Find where the given text appears and provide that cell's center as (x, y) coordinate. 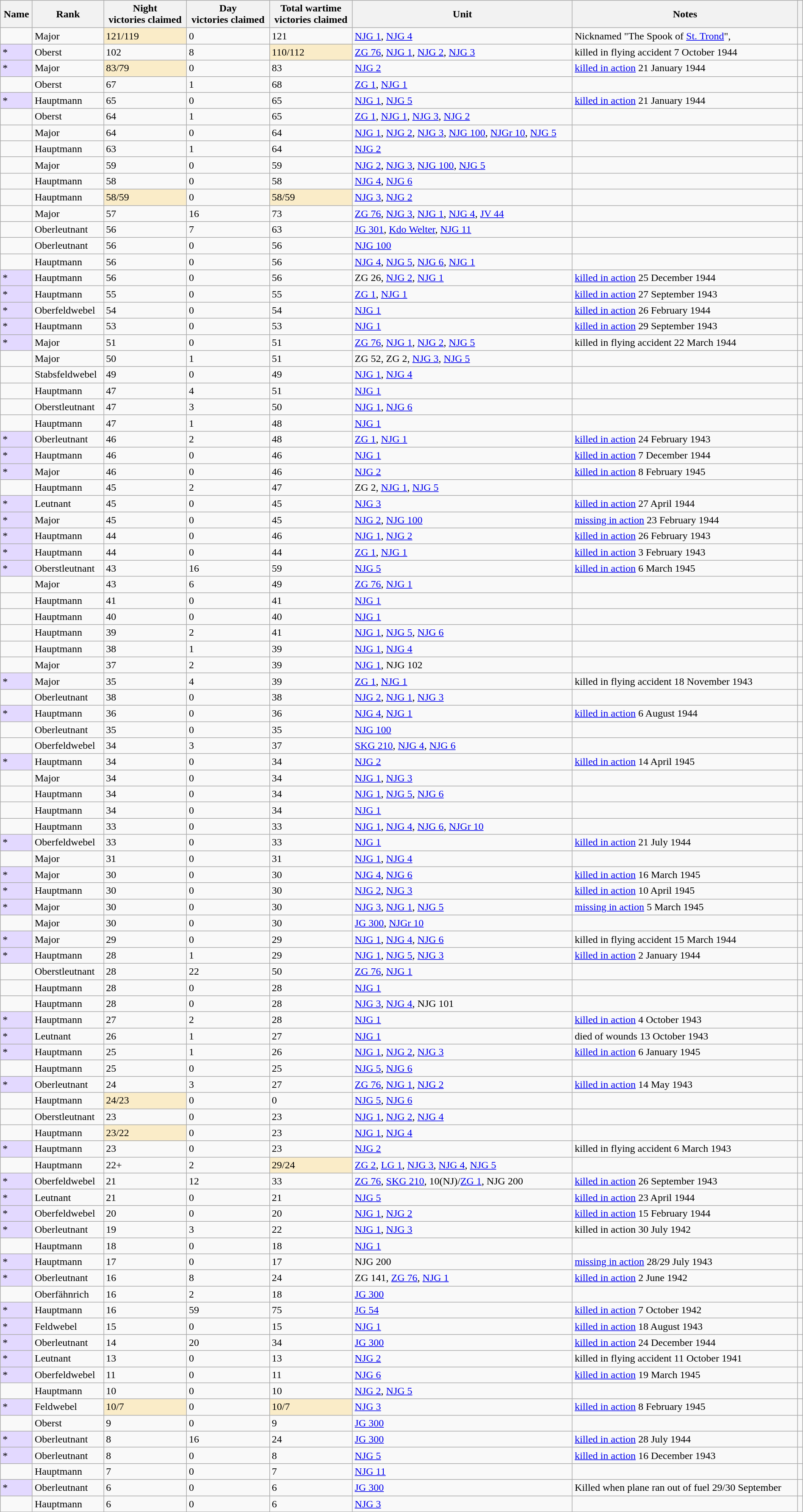
Nightvictories claimed (145, 14)
NJG 2, NJG 3, NJG 100, NJG 5 (462, 165)
killed in action 21 July 1944 (685, 842)
Dayvictories claimed (228, 14)
NJG 1, NJG 2, NJG 3, NJG 100, NJGr 10, NJG 5 (462, 133)
killed in action 24 February 1943 (685, 439)
killed in action 4 October 1943 (685, 1020)
NJG 3, NJG 4, NJG 101 (462, 1004)
NJG 4, NJG 1 (462, 713)
83 (311, 68)
killed in action 18 August 1943 (685, 1326)
Oberfähnrich (68, 1294)
died of wounds 13 October 1943 (685, 1036)
killed in action 14 April 1945 (685, 762)
ZG 76, NJG 1, NJG 2, NJG 5 (462, 342)
22+ (145, 1165)
SKG 210, NJG 4, NJG 6 (462, 746)
killed in action 28 July 1944 (685, 1439)
killed in flying accident 18 November 1943 (685, 681)
JG 300, NJGr 10 (462, 923)
killed in action 30 July 1942 (685, 1229)
12 (228, 1181)
missing in action 5 March 1945 (685, 907)
NJG 6 (462, 1375)
Total wartimevictories claimed (311, 14)
83/79 (145, 68)
67 (145, 84)
57 (145, 213)
ZG 2, NJG 1, NJG 5 (462, 488)
JG 301, Kdo Welter, NJG 11 (462, 230)
NJG 2, NJG 5 (462, 1391)
JG 54 (462, 1310)
killed in action 3 February 1943 (685, 552)
killed in action 2 January 1944 (685, 955)
ZG 2, LG 1, NJG 3, NJG 4, NJG 5 (462, 1165)
73 (311, 213)
ZG 52, ZG 2, NJG 3, NJG 5 (462, 359)
killed in action 24 December 1944 (685, 1342)
killed in action 26 February 1943 (685, 536)
killed in flying accident 6 March 1943 (685, 1149)
ZG 76, NJG 1, NJG 2, NJG 3 (462, 52)
NJG 3, NJG 1, NJG 5 (462, 907)
killed in action 7 December 1944 (685, 455)
ZG 1, NJG 1, NJG 3, NJG 2 (462, 117)
killed in action 26 September 1943 (685, 1181)
121/119 (145, 36)
killed in flying accident 15 March 1944 (685, 939)
killed in action 6 August 1944 (685, 713)
NJG 1, NJG 4, NJG 6 (462, 939)
NJG 11 (462, 1471)
68 (311, 84)
NJG 1, NJG 102 (462, 665)
killed in action 7 October 1942 (685, 1310)
NJG 1, NJG 2, NJG 4 (462, 1117)
Stabsfeldwebel (68, 375)
ZG 76, NJG 3, NJG 1, NJG 4, JV 44 (462, 213)
Name (17, 14)
killed in action 29 September 1943 (685, 326)
110/112 (311, 52)
ZG 141, ZG 76, NJG 1 (462, 1278)
NJG 2, NJG 1, NJG 3 (462, 697)
23/22 (145, 1133)
missing in action 28/29 July 1943 (685, 1262)
24/23 (145, 1101)
killed in action 26 February 1944 (685, 310)
killed in action 19 March 1945 (685, 1375)
102 (145, 52)
NJG 4, NJG 5, NJG 6, NJG 1 (462, 262)
killed in action 14 May 1943 (685, 1084)
killed in action 27 April 1944 (685, 504)
Unit (462, 14)
NJG 1, NJG 2, NJG 3 (462, 1052)
Killed when plane ran out of fuel 29/30 September (685, 1487)
NJG 2, NJG 3 (462, 891)
29/24 (311, 1165)
Nicknamed "The Spook of St. Trond", (685, 36)
NJG 2, NJG 100 (462, 520)
NJG 1, NJG 5 (462, 100)
killed in action 27 September 1943 (685, 294)
14 (145, 1342)
killed in action 6 January 1945 (685, 1052)
ZG 26, NJG 2, NJG 1 (462, 278)
killed in action 16 March 1945 (685, 875)
killed in action 16 December 1943 (685, 1455)
killed in action 10 April 1945 (685, 891)
killed in flying accident 7 October 1944 (685, 52)
Notes (685, 14)
killed in action 2 June 1942 (685, 1278)
NJG 3, NJG 2 (462, 197)
killed in action 6 March 1945 (685, 568)
missing in action 23 February 1944 (685, 520)
killed in flying accident 11 October 1941 (685, 1359)
NJG 1, NJG 6 (462, 407)
killed in action 15 February 1944 (685, 1213)
killed in action 25 December 1944 (685, 278)
ZG 76, NJG 1, NJG 2 (462, 1084)
NJG 200 (462, 1262)
Rank (68, 14)
19 (145, 1229)
NJG 1, NJG 4, NJG 6, NJGr 10 (462, 826)
killed in flying accident 22 March 1944 (685, 342)
ZG 76, SKG 210, 10(NJ)/ZG 1, NJG 200 (462, 1181)
killed in action 23 April 1944 (685, 1197)
121 (311, 36)
75 (311, 1310)
NJG 1, NJG 5, NJG 3 (462, 955)
